Capture the cell that displays the provided text and extract its [X, Y] central coordinate. 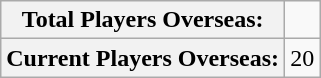
Current Players Overseas: [143, 58]
Total Players Overseas: [143, 20]
20 [302, 58]
